Capture the cell that displays the provided text and extract its (X, Y) central coordinate. 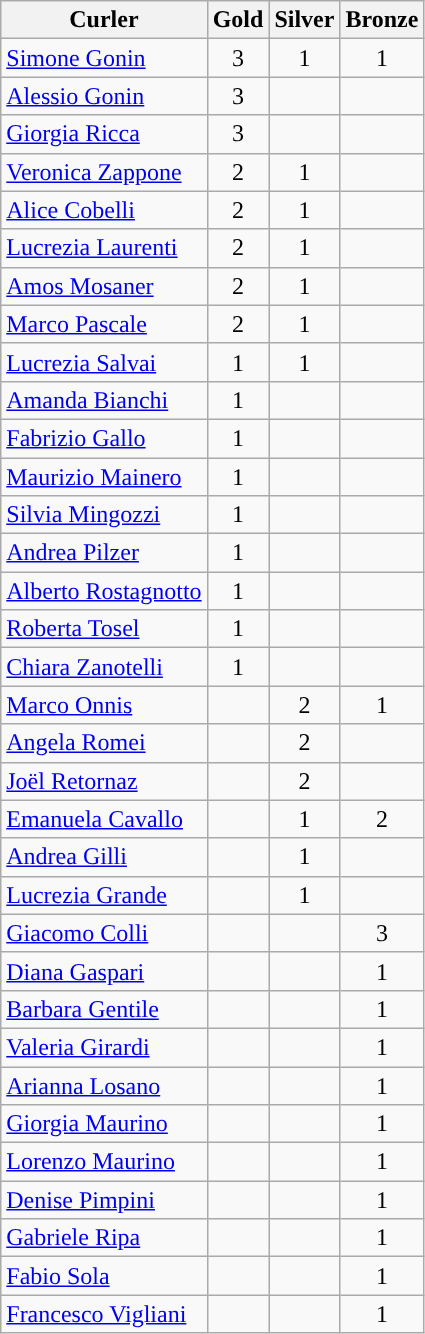
Angela Romei (104, 743)
Arianna Losano (104, 1085)
Gabriele Ripa (104, 1238)
Diana Gaspari (104, 971)
Amanda Bianchi (104, 400)
Lucrezia Laurenti (104, 248)
Silver (304, 20)
Giorgia Ricca (104, 134)
Alice Cobelli (104, 210)
Francesco Vigliani (104, 1314)
Joël Retornaz (104, 781)
Silvia Mingozzi (104, 515)
Giorgia Maurino (104, 1124)
Alberto Rostagnotto (104, 591)
Simone Gonin (104, 58)
Roberta Tosel (104, 629)
Andrea Pilzer (104, 553)
Fabrizio Gallo (104, 438)
Curler (104, 20)
Lucrezia Salvai (104, 362)
Giacomo Colli (104, 933)
Lucrezia Grande (104, 895)
Marco Onnis (104, 705)
Denise Pimpini (104, 1200)
Barbara Gentile (104, 1009)
Valeria Girardi (104, 1047)
Marco Pascale (104, 324)
Maurizio Mainero (104, 477)
Chiara Zanotelli (104, 667)
Lorenzo Maurino (104, 1162)
Fabio Sola (104, 1276)
Andrea Gilli (104, 857)
Gold (238, 20)
Bronze (382, 20)
Amos Mosaner (104, 286)
Alessio Gonin (104, 96)
Veronica Zappone (104, 172)
Emanuela Cavallo (104, 819)
